Locate the cell with the specified text and output its [X, Y] center coordinate. 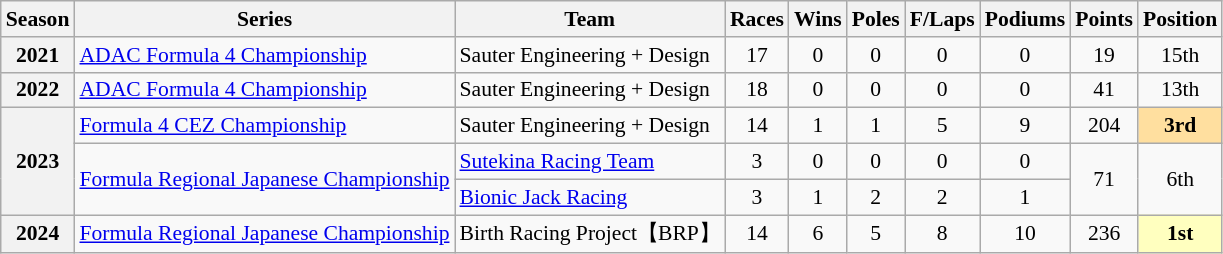
Races [757, 19]
Formula 4 CEZ Championship [264, 126]
Poles [876, 19]
Points [1104, 19]
Position [1180, 19]
2024 [38, 234]
F/Laps [942, 19]
10 [1026, 234]
2023 [38, 162]
Series [264, 19]
18 [757, 90]
Birth Racing Project【BRP】 [589, 234]
Season [38, 19]
Team [589, 19]
Sutekina Racing Team [589, 162]
2021 [38, 55]
13th [1180, 90]
8 [942, 234]
15th [1180, 55]
204 [1104, 126]
19 [1104, 55]
1st [1180, 234]
6 [818, 234]
Podiums [1026, 19]
9 [1026, 126]
2022 [38, 90]
3rd [1180, 126]
Wins [818, 19]
17 [757, 55]
71 [1104, 180]
236 [1104, 234]
Bionic Jack Racing [589, 197]
41 [1104, 90]
6th [1180, 180]
